Capture the cell that displays the provided text and extract its (X, Y) central coordinate. 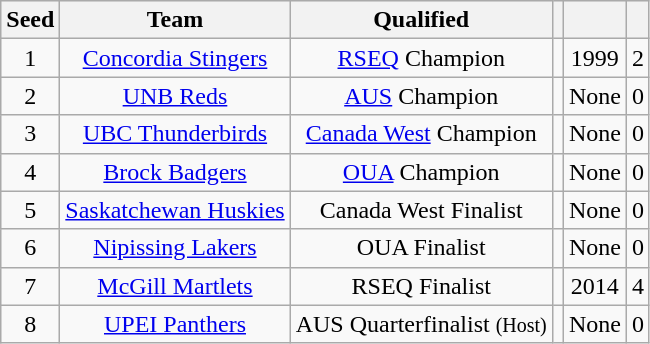
Brock Badgers (175, 172)
Qualified (421, 20)
Seed (30, 20)
AUS Champion (421, 96)
6 (30, 248)
1 (30, 58)
Saskatchewan Huskies (175, 210)
OUA Champion (421, 172)
8 (30, 324)
2014 (594, 286)
3 (30, 134)
5 (30, 210)
RSEQ Champion (421, 58)
UBC Thunderbirds (175, 134)
McGill Martlets (175, 286)
7 (30, 286)
Canada West Finalist (421, 210)
Team (175, 20)
Nipissing Lakers (175, 248)
UNB Reds (175, 96)
1999 (594, 58)
Canada West Champion (421, 134)
OUA Finalist (421, 248)
RSEQ Finalist (421, 286)
UPEI Panthers (175, 324)
AUS Quarterfinalist (Host) (421, 324)
Concordia Stingers (175, 58)
